Search for the cell housing the specified text and yield its (x, y) center coordinate. 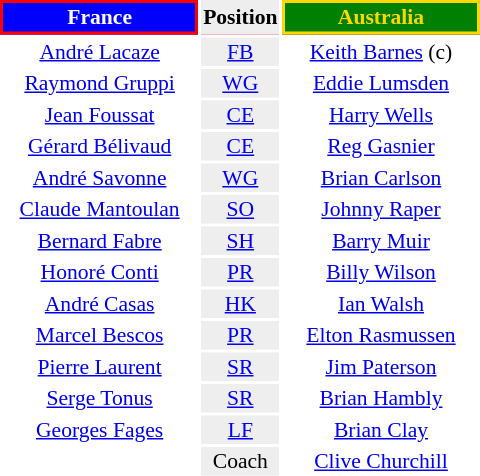
Johnny Raper (381, 209)
Reg Gasnier (381, 146)
Ian Walsh (381, 304)
Marcel Bescos (100, 335)
LF (240, 430)
Eddie Lumsden (381, 83)
André Savonne (100, 178)
Georges Fages (100, 430)
Keith Barnes (c) (381, 52)
Gérard Bélivaud (100, 146)
Raymond Gruppi (100, 83)
Harry Wells (381, 114)
André Lacaze (100, 52)
Billy Wilson (381, 272)
Coach (240, 461)
Clive Churchill (381, 461)
Elton Rasmussen (381, 335)
André Casas (100, 304)
Claude Mantoulan (100, 209)
SH (240, 240)
FB (240, 52)
HK (240, 304)
Bernard Fabre (100, 240)
France (100, 17)
Pierre Laurent (100, 366)
Australia (381, 17)
Position (240, 17)
Brian Clay (381, 430)
Barry Muir (381, 240)
Brian Hambly (381, 398)
Jim Paterson (381, 366)
Honoré Conti (100, 272)
SO (240, 209)
Jean Foussat (100, 114)
Serge Tonus (100, 398)
Brian Carlson (381, 178)
